Identify which cell holds the provided text, then report its (x, y) central coordinate. 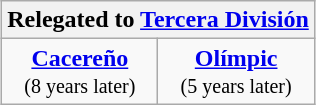
Cacereño(8 years later) (80, 72)
Olímpic(5 years later) (236, 72)
Relegated to Tercera División (158, 20)
